Determine the (X, Y) coordinate at the center of the cell enclosing the given text.  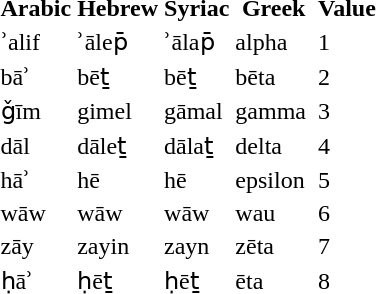
dālaṯ (194, 146)
delta (271, 146)
gimel (114, 111)
bēta (271, 76)
gamma (271, 111)
ʾālep̄ (114, 42)
wau (271, 213)
zayn (194, 247)
dāleṯ (114, 146)
ʾālap̄ (194, 42)
gāmal (194, 111)
epsilon (271, 180)
zēta (271, 247)
alpha (271, 42)
zayin (114, 247)
